Identify which cell holds the provided text, then report its (x, y) central coordinate. 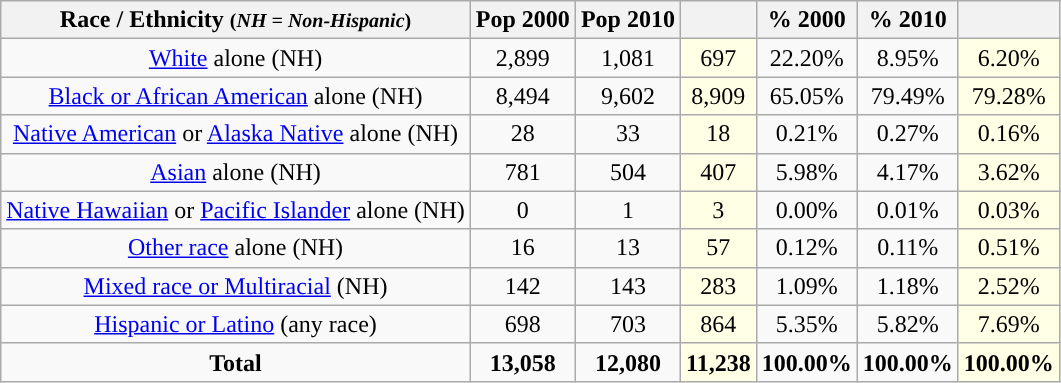
7.69% (1008, 324)
Mixed race or Multiracial (NH) (236, 286)
407 (718, 172)
Pop 2010 (628, 20)
0.12% (806, 248)
1,081 (628, 58)
3 (718, 210)
2,899 (522, 58)
Native Hawaiian or Pacific Islander alone (NH) (236, 210)
Other race alone (NH) (236, 248)
8,909 (718, 96)
1.09% (806, 286)
9,602 (628, 96)
703 (628, 324)
65.05% (806, 96)
781 (522, 172)
79.49% (908, 96)
% 2000 (806, 20)
0.51% (1008, 248)
13,058 (522, 362)
0.03% (1008, 210)
Total (236, 362)
% 2010 (908, 20)
4.17% (908, 172)
0.27% (908, 134)
0.21% (806, 134)
864 (718, 324)
8.95% (908, 58)
5.82% (908, 324)
12,080 (628, 362)
5.35% (806, 324)
8,494 (522, 96)
0.00% (806, 210)
0.11% (908, 248)
28 (522, 134)
697 (718, 58)
0.01% (908, 210)
6.20% (1008, 58)
0.16% (1008, 134)
Pop 2000 (522, 20)
Asian alone (NH) (236, 172)
White alone (NH) (236, 58)
1.18% (908, 286)
504 (628, 172)
16 (522, 248)
Hispanic or Latino (any race) (236, 324)
11,238 (718, 362)
0 (522, 210)
698 (522, 324)
3.62% (1008, 172)
18 (718, 134)
33 (628, 134)
57 (718, 248)
5.98% (806, 172)
Native American or Alaska Native alone (NH) (236, 134)
142 (522, 286)
79.28% (1008, 96)
2.52% (1008, 286)
Race / Ethnicity (NH = Non-Hispanic) (236, 20)
22.20% (806, 58)
283 (718, 286)
143 (628, 286)
1 (628, 210)
Black or African American alone (NH) (236, 96)
13 (628, 248)
